Determine the (x, y) coordinate at the center of the cell enclosing the given text.  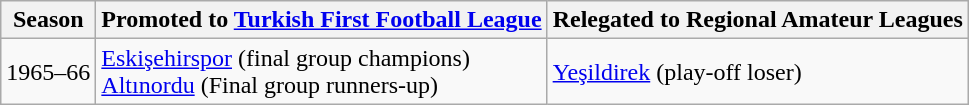
1965–66 (48, 72)
Eskişehirspor (final group champions)Altınordu (Final group runners-up) (322, 72)
Relegated to Regional Amateur Leagues (758, 20)
Season (48, 20)
Promoted to Turkish First Football League (322, 20)
Yeşildirek (play-off loser) (758, 72)
